Locate the cell with the specified text and output its [X, Y] center coordinate. 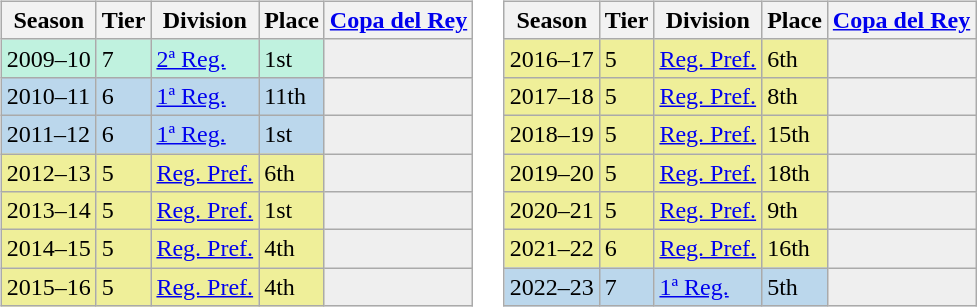
2014–15 [48, 249]
2017–18 [552, 96]
2012–13 [48, 173]
5th [795, 287]
2022–23 [552, 287]
9th [795, 211]
2ª Reg. [205, 58]
2019–20 [552, 173]
2013–14 [48, 211]
11th [292, 96]
15th [795, 134]
2015–16 [48, 287]
2011–12 [48, 134]
2021–22 [552, 249]
2020–21 [552, 211]
2010–11 [48, 96]
2016–17 [552, 58]
16th [795, 249]
18th [795, 173]
2018–19 [552, 134]
2009–10 [48, 58]
8th [795, 96]
